From the cell containing the given text, extract its center point as [x, y] coordinate. 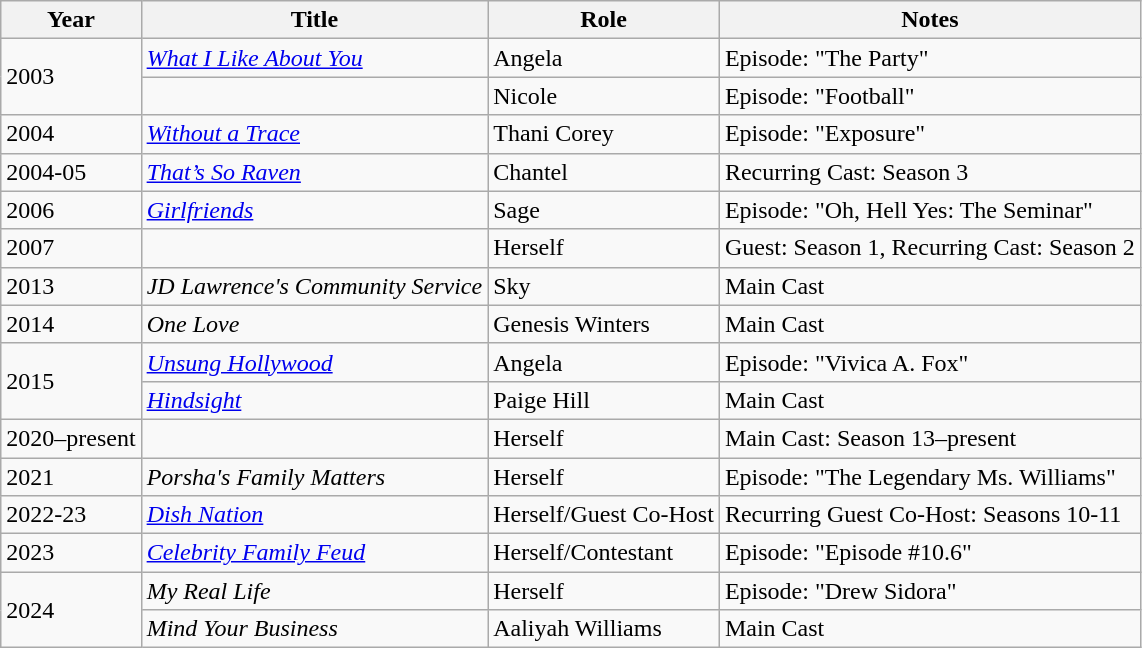
Sky [604, 286]
Role [604, 20]
2014 [71, 324]
Episode: "The Party" [930, 58]
Notes [930, 20]
Without a Trace [314, 134]
Aaliyah Williams [604, 629]
Episode: "Exposure" [930, 134]
Genesis Winters [604, 324]
Main Cast: Season 13–present [930, 438]
2021 [71, 477]
Herself/Guest Co-Host [604, 515]
Title [314, 20]
Thani Corey [604, 134]
Recurring Guest Co-Host: Seasons 10-11 [930, 515]
2004-05 [71, 172]
Mind Your Business [314, 629]
Episode: "The Legendary Ms. Williams" [930, 477]
Guest: Season 1, Recurring Cast: Season 2 [930, 248]
JD Lawrence's Community Service [314, 286]
2013 [71, 286]
My Real Life [314, 591]
Recurring Cast: Season 3 [930, 172]
Nicole [604, 96]
Girlfriends [314, 210]
Sage [604, 210]
Celebrity Family Feud [314, 553]
That’s So Raven [314, 172]
Herself/Contestant [604, 553]
2015 [71, 381]
Dish Nation [314, 515]
Chantel [604, 172]
2024 [71, 610]
2023 [71, 553]
One Love [314, 324]
Paige Hill [604, 400]
Unsung Hollywood [314, 362]
Year [71, 20]
2020–present [71, 438]
2022-23 [71, 515]
Episode: "Oh, Hell Yes: The Seminar" [930, 210]
Episode: "Football" [930, 96]
2003 [71, 77]
What I Like About You [314, 58]
Porsha's Family Matters [314, 477]
2007 [71, 248]
Hindsight [314, 400]
Episode: "Episode #10.6" [930, 553]
2004 [71, 134]
2006 [71, 210]
Episode: "Drew Sidora" [930, 591]
Episode: "Vivica A. Fox" [930, 362]
